Identify which cell holds the provided text, then report its (x, y) central coordinate. 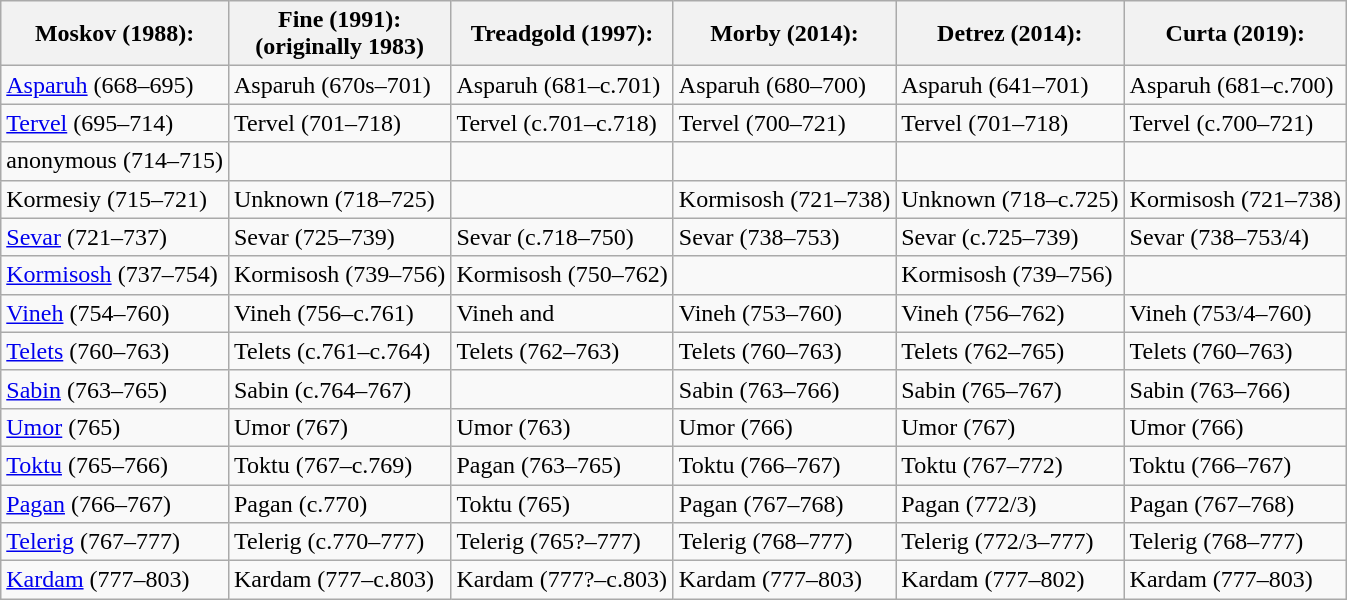
Pagan (c.770) (339, 503)
Kardam (777–802) (1010, 580)
Telerig (c.770–777) (339, 542)
Pagan (772/3) (1010, 503)
Kardam (777–c.803) (339, 580)
Sevar (725–739) (339, 237)
Vineh (753–760) (784, 313)
Tervel (700–721) (784, 123)
Unknown (718–725) (339, 199)
Vineh (756–c.761) (339, 313)
Moskov (1988): (115, 34)
Sevar (721–737) (115, 237)
Telerig (765?–777) (562, 542)
Tervel (c.701–c.718) (562, 123)
Telerig (767–777) (115, 542)
Telets (762–763) (562, 351)
Kormisosh (750–762) (562, 275)
Vineh (753/4–760) (1235, 313)
Telets (c.761–c.764) (339, 351)
Asparuh (681–c.700) (1235, 85)
Asparuh (681–c.701) (562, 85)
Kormisosh (737–754) (115, 275)
Tervel (c.700–721) (1235, 123)
Kormesiy (715–721) (115, 199)
Kardam (777?–c.803) (562, 580)
Asparuh (680–700) (784, 85)
Pagan (763–765) (562, 465)
Detrez (2014): (1010, 34)
Pagan (766–767) (115, 503)
Telets (762–765) (1010, 351)
Toktu (767–772) (1010, 465)
Sabin (c.764–767) (339, 389)
Telerig (772/3–777) (1010, 542)
Sevar (c.725–739) (1010, 237)
Fine (1991):(originally 1983) (339, 34)
Sabin (763–765) (115, 389)
Sevar (738–753) (784, 237)
Vineh (756–762) (1010, 313)
Asparuh (641–701) (1010, 85)
Sevar (738–753/4) (1235, 237)
Curta (2019): (1235, 34)
Vineh (754–760) (115, 313)
Unknown (718–c.725) (1010, 199)
Asparuh (668–695) (115, 85)
Asparuh (670s–701) (339, 85)
Toktu (765–766) (115, 465)
Umor (765) (115, 427)
Treadgold (1997): (562, 34)
Tervel (695–714) (115, 123)
anonymous (714–715) (115, 161)
Sevar (c.718–750) (562, 237)
Toktu (765) (562, 503)
Umor (763) (562, 427)
Toktu (767–c.769) (339, 465)
Morby (2014): (784, 34)
Sabin (765–767) (1010, 389)
Vineh and (562, 313)
